Provide the (X, Y) coordinate of the cell's center where the given text is located.  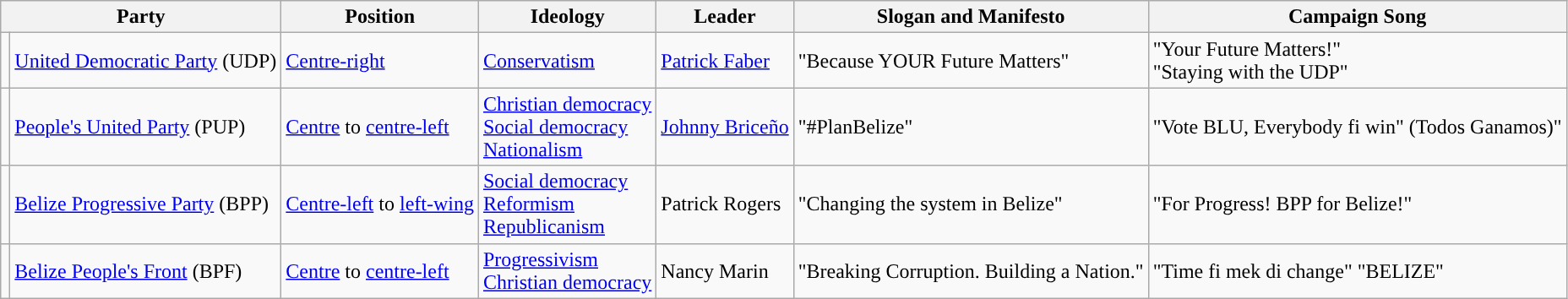
People's United Party (PUP) (145, 127)
Johnny Briceño (725, 127)
"Breaking Corruption. Building a Nation." (971, 270)
"Your Future Matters!""Staying with the UDP" (1357, 61)
Party (141, 17)
Centre-right (380, 61)
"Vote BLU, Everybody fi win" (Todos Ganamos)" (1357, 127)
"Because YOUR Future Matters" (971, 61)
Position (380, 17)
Christian democracySocial democracyNationalism (567, 127)
"For Progress! BPP for Belize!" (1357, 204)
Centre-left to left-wing (380, 204)
Campaign Song (1357, 17)
ProgressivismChristian democracy (567, 270)
Belize People's Front (BPF) (145, 270)
"Changing the system in Belize" (971, 204)
Nancy Marin (725, 270)
Belize Progressive Party (BPP) (145, 204)
Social democracyReformismRepublicanism (567, 204)
United Democratic Party (UDP) (145, 61)
Ideology (567, 17)
Patrick Faber (725, 61)
Patrick Rogers (725, 204)
"#PlanBelize" (971, 127)
"Time fi mek di change" "BELIZE" (1357, 270)
Conservatism (567, 61)
Slogan and Manifesto (971, 17)
Leader (725, 17)
